Extract the (x, y) coordinate from the center of the cell holding the provided text.  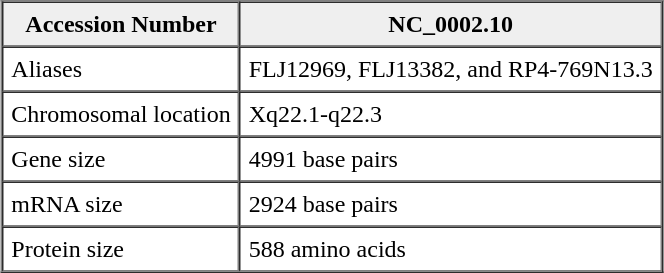
588 amino acids (451, 248)
FLJ12969, FLJ13382, and RP4-769N13.3 (451, 68)
mRNA size (120, 204)
2924 base pairs (451, 204)
Accession Number (120, 24)
4991 base pairs (451, 158)
Aliases (120, 68)
NC_0002.10 (451, 24)
Protein size (120, 248)
Gene size (120, 158)
Xq22.1-q22.3 (451, 114)
Chromosomal location (120, 114)
